Provide the [X, Y] coordinate of the cell's center where the given text is located.  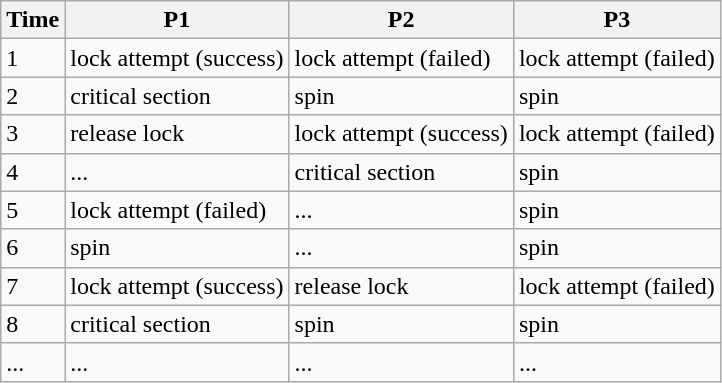
3 [33, 134]
4 [33, 172]
P1 [177, 20]
2 [33, 96]
P2 [401, 20]
Time [33, 20]
6 [33, 248]
1 [33, 58]
7 [33, 286]
P3 [616, 20]
5 [33, 210]
8 [33, 324]
